From the cell containing the given text, extract its center point as [x, y] coordinate. 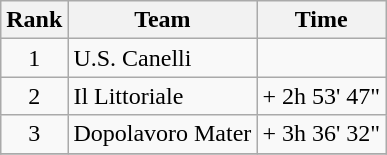
Time [322, 20]
+ 2h 53' 47" [322, 96]
3 [34, 134]
2 [34, 96]
+ 3h 36' 32" [322, 134]
Rank [34, 20]
1 [34, 58]
Dopolavoro Mater [162, 134]
U.S. Canelli [162, 58]
Team [162, 20]
Il Littoriale [162, 96]
